Return the (X, Y) coordinate for the center point of the cell that contains the specified text.  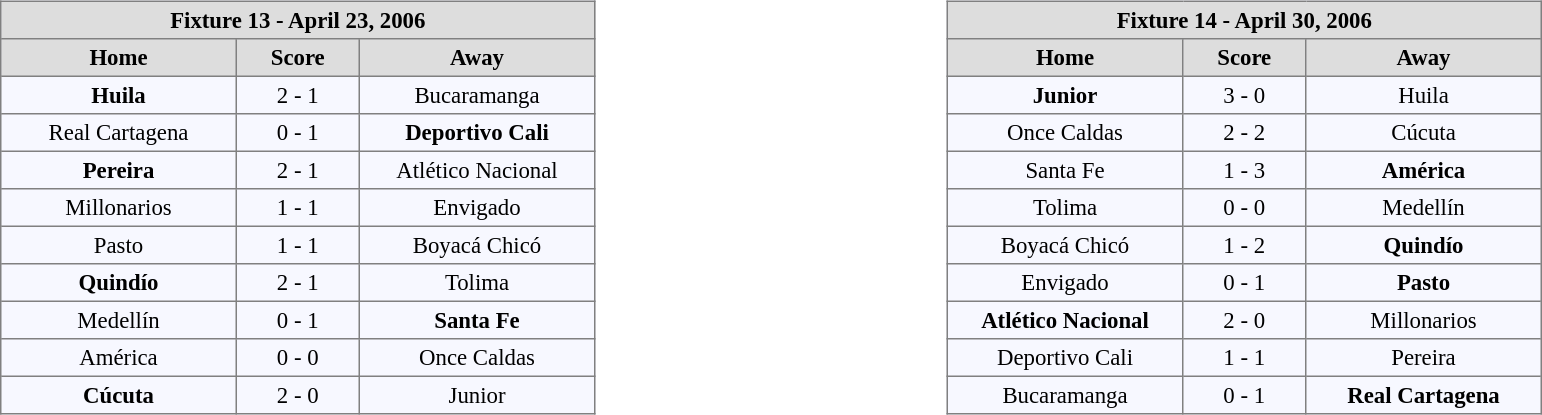
1 - 3 (1244, 170)
1 - 2 (1244, 245)
Fixture 14 - April 30, 2006 (1244, 20)
Fixture 13 - April 23, 2006 (298, 20)
3 - 0 (1244, 95)
2 - 2 (1244, 133)
